Provide the [X, Y] coordinate of the cell's center where the given text is located.  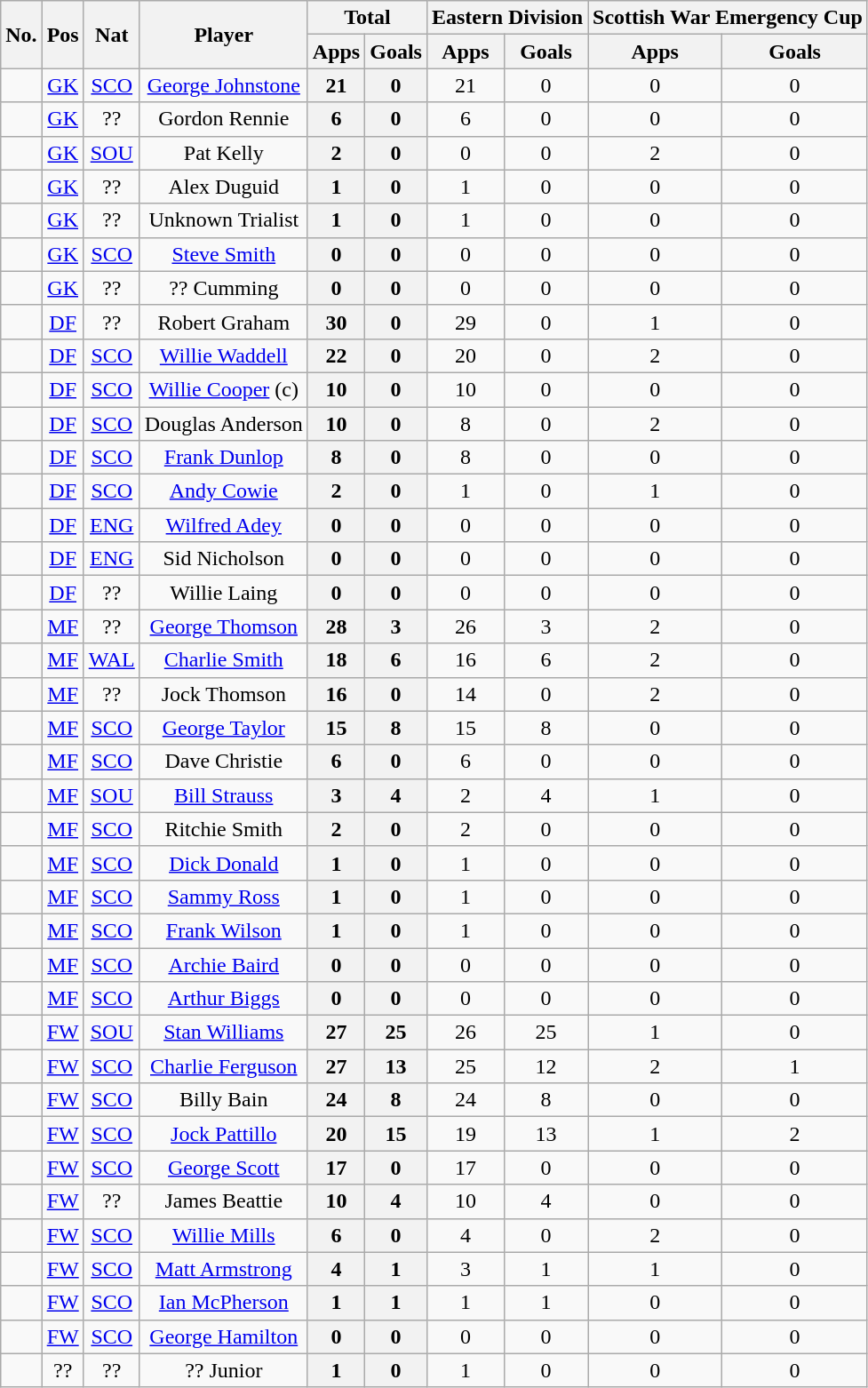
Douglas Anderson [224, 424]
28 [336, 626]
29 [466, 322]
Alex Duguid [224, 187]
?? Cumming [224, 288]
Pat Kelly [224, 153]
Charlie Smith [224, 660]
Robert Graham [224, 322]
12 [545, 1066]
Eastern Division [506, 18]
George Hamilton [224, 1336]
Charlie Ferguson [224, 1066]
Arthur Biggs [224, 999]
Willie Laing [224, 593]
14 [466, 694]
Billy Bain [224, 1100]
Unknown Trialist [224, 220]
Steve Smith [224, 254]
Dave Christie [224, 762]
Pos [62, 35]
No. [21, 35]
?? Junior [224, 1370]
Ritchie Smith [224, 829]
George Taylor [224, 728]
George Scott [224, 1168]
Andy Cowie [224, 491]
Stan Williams [224, 1033]
Player [224, 35]
Matt Armstrong [224, 1269]
Total [367, 18]
Bill Strauss [224, 795]
Sid Nicholson [224, 559]
James Beattie [224, 1201]
30 [336, 322]
Sammy Ross [224, 897]
Willie Waddell [224, 355]
WAL [112, 660]
Archie Baird [224, 964]
Gordon Rennie [224, 119]
George Johnstone [224, 85]
Willie Mills [224, 1235]
Scottish War Emergency Cup [729, 18]
Willie Cooper (c) [224, 389]
Frank Wilson [224, 930]
Jock Thomson [224, 694]
Jock Pattillo [224, 1134]
George Thomson [224, 626]
Nat [112, 35]
Wilfred Adey [224, 525]
Dick Donald [224, 863]
19 [466, 1134]
Frank Dunlop [224, 458]
18 [336, 660]
22 [336, 355]
Ian McPherson [224, 1303]
